Locate the cell with the specified text and output its [x, y] center coordinate. 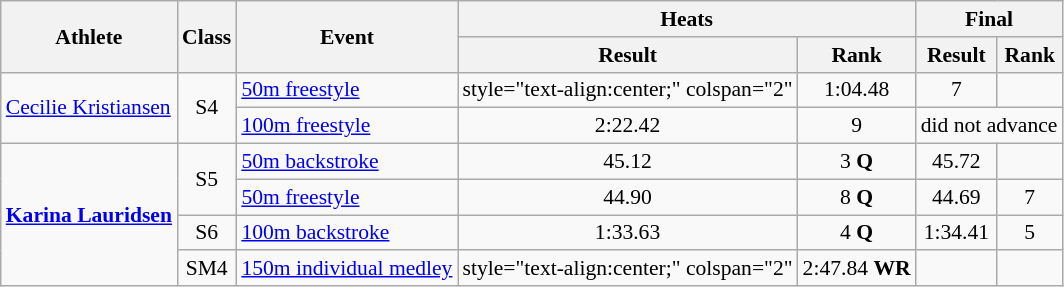
Final [990, 19]
S4 [206, 108]
100m freestyle [346, 126]
Heats [687, 19]
Class [206, 36]
45.72 [956, 162]
44.69 [956, 197]
45.12 [628, 162]
1:04.48 [857, 90]
S6 [206, 233]
1:33.63 [628, 233]
Cecilie Kristiansen [89, 108]
9 [857, 126]
Athlete [89, 36]
4 Q [857, 233]
2:47.84 WR [857, 269]
2:22.42 [628, 126]
did not advance [990, 126]
5 [1030, 233]
Event [346, 36]
S5 [206, 180]
100m backstroke [346, 233]
Karina Lauridsen [89, 215]
SM4 [206, 269]
44.90 [628, 197]
50m backstroke [346, 162]
150m individual medley [346, 269]
1:34.41 [956, 233]
3 Q [857, 162]
8 Q [857, 197]
